Scan for the cell matching the given text and deliver its [x, y] coordinate at center. 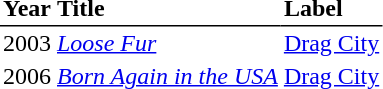
Loose Fur [168, 43]
2003 [27, 43]
Drag City [332, 43]
